From the cell containing the given text, extract its center point as [X, Y] coordinate. 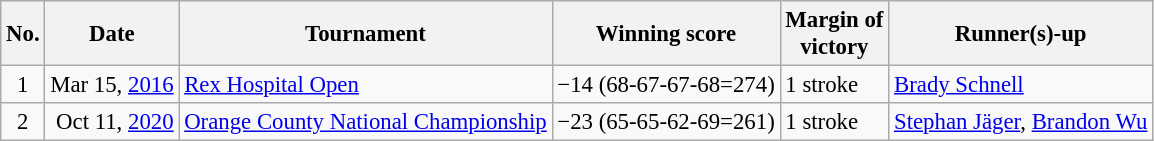
Stephan Jäger, Brandon Wu [1021, 122]
Rex Hospital Open [366, 85]
2 [23, 122]
Brady Schnell [1021, 85]
No. [23, 34]
Margin ofvictory [834, 34]
Orange County National Championship [366, 122]
Date [112, 34]
1 [23, 85]
Mar 15, 2016 [112, 85]
Tournament [366, 34]
Winning score [666, 34]
Oct 11, 2020 [112, 122]
Runner(s)-up [1021, 34]
−23 (65-65-62-69=261) [666, 122]
−14 (68-67-67-68=274) [666, 85]
